Return [X, Y] of the center of cell containing provided text 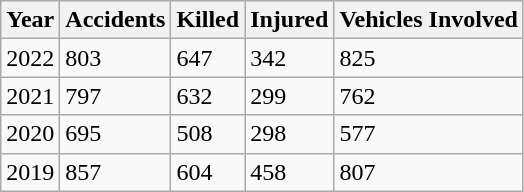
2021 [30, 96]
Year [30, 20]
825 [429, 58]
2019 [30, 172]
2022 [30, 58]
632 [208, 96]
647 [208, 58]
458 [290, 172]
Accidents [116, 20]
604 [208, 172]
508 [208, 134]
299 [290, 96]
797 [116, 96]
298 [290, 134]
Killed [208, 20]
2020 [30, 134]
342 [290, 58]
695 [116, 134]
762 [429, 96]
Vehicles Involved [429, 20]
857 [116, 172]
807 [429, 172]
803 [116, 58]
Injured [290, 20]
577 [429, 134]
